Locate the cell with the specified text and output its (X, Y) center coordinate. 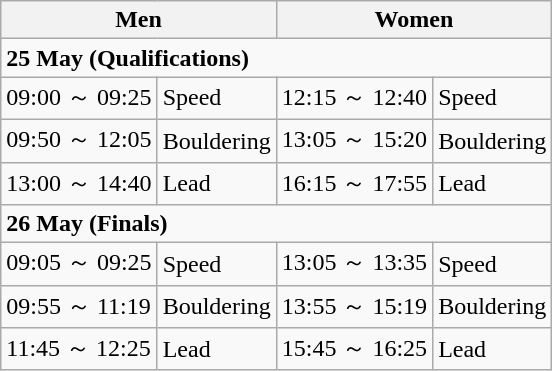
26 May (Finals) (276, 224)
25 May (Qualifications) (276, 58)
13:05 ～ 13:35 (354, 264)
11:45 ～ 12:25 (79, 350)
15:45 ～ 16:25 (354, 350)
13:55 ～ 15:19 (354, 306)
Women (414, 20)
16:15 ～ 17:55 (354, 184)
13:05 ～ 15:20 (354, 140)
09:55 ～ 11:19 (79, 306)
09:00 ～ 09:25 (79, 98)
09:05 ～ 09:25 (79, 264)
09:50 ～ 12:05 (79, 140)
13:00 ～ 14:40 (79, 184)
Men (138, 20)
12:15 ～ 12:40 (354, 98)
